Find where the given text appears and provide that cell's center as (X, Y) coordinate. 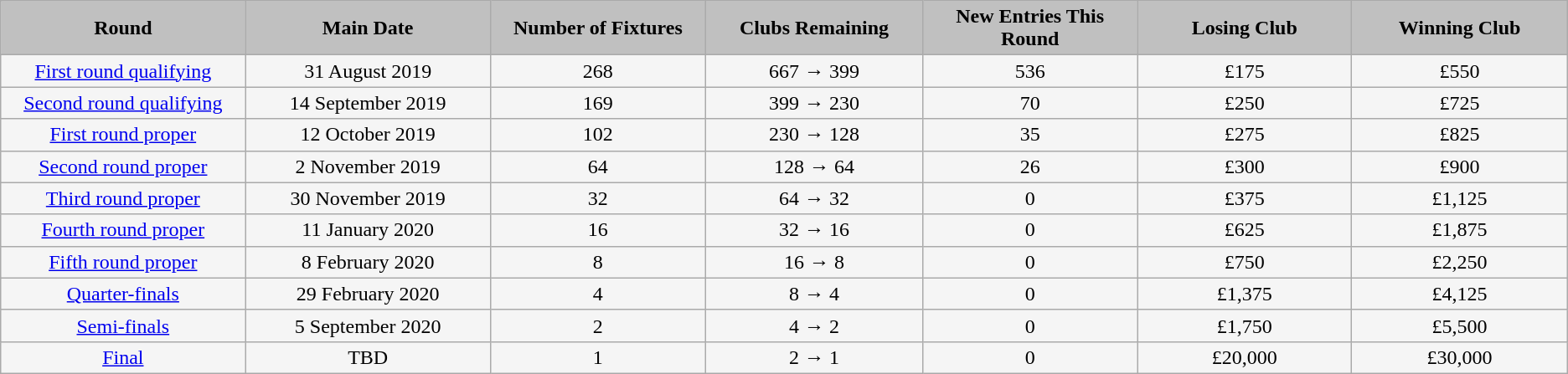
Semi-finals (123, 325)
Second round qualifying (123, 103)
£250 (1245, 103)
30 November 2019 (369, 198)
£300 (1245, 167)
£375 (1245, 198)
£1,875 (1459, 230)
536 (1030, 71)
399 → 230 (814, 103)
£20,000 (1245, 357)
2 → 1 (814, 357)
32 → 16 (814, 230)
£1,125 (1459, 198)
35 (1030, 135)
2 (598, 325)
2 November 2019 (369, 167)
Third round proper (123, 198)
70 (1030, 103)
£175 (1245, 71)
8 (598, 262)
£2,250 (1459, 262)
£625 (1245, 230)
32 (598, 198)
4 → 2 (814, 325)
£825 (1459, 135)
Second round proper (123, 167)
£900 (1459, 167)
102 (598, 135)
8 February 2020 (369, 262)
16 (598, 230)
64 → 32 (814, 198)
4 (598, 294)
£4,125 (1459, 294)
1 (598, 357)
Number of Fixtures (598, 28)
Winning Club (1459, 28)
Main Date (369, 28)
Quarter-finals (123, 294)
230 → 128 (814, 135)
£750 (1245, 262)
£1,375 (1245, 294)
31 August 2019 (369, 71)
Fourth round proper (123, 230)
8 → 4 (814, 294)
£275 (1245, 135)
64 (598, 167)
First round proper (123, 135)
16 → 8 (814, 262)
TBD (369, 357)
11 January 2020 (369, 230)
5 September 2020 (369, 325)
Fifth round proper (123, 262)
£550 (1459, 71)
26 (1030, 167)
667 → 399 (814, 71)
First round qualifying (123, 71)
14 September 2019 (369, 103)
29 February 2020 (369, 294)
268 (598, 71)
Final (123, 357)
New Entries This Round (1030, 28)
169 (598, 103)
Round (123, 28)
£1,750 (1245, 325)
Losing Club (1245, 28)
Clubs Remaining (814, 28)
£725 (1459, 103)
£5,500 (1459, 325)
128 → 64 (814, 167)
12 October 2019 (369, 135)
£30,000 (1459, 357)
